Return the [x, y] coordinate for the center point of the cell that contains the specified text.  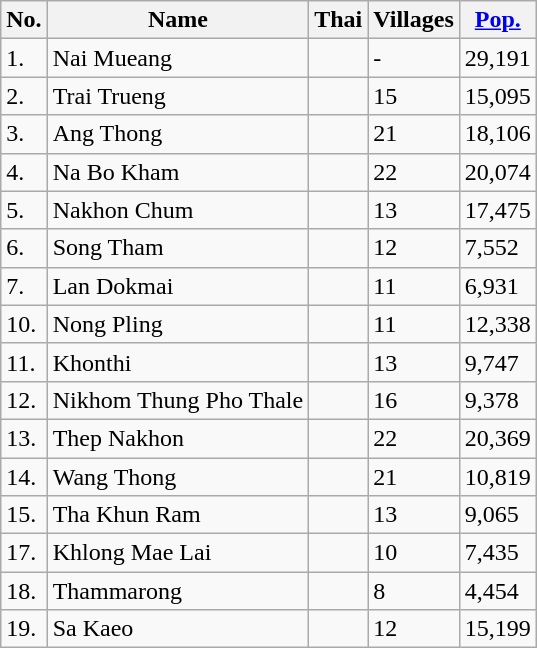
7,552 [498, 248]
Tha Khun Ram [178, 515]
4,454 [498, 591]
29,191 [498, 58]
No. [24, 20]
Lan Dokmai [178, 286]
6. [24, 248]
13. [24, 438]
9,378 [498, 400]
10 [414, 553]
Villages [414, 20]
17,475 [498, 210]
Nai Mueang [178, 58]
Trai Trueng [178, 96]
19. [24, 629]
Name [178, 20]
9,065 [498, 515]
10. [24, 324]
18,106 [498, 134]
14. [24, 477]
7,435 [498, 553]
11. [24, 362]
Nakhon Chum [178, 210]
Thep Nakhon [178, 438]
Khlong Mae Lai [178, 553]
18. [24, 591]
10,819 [498, 477]
20,369 [498, 438]
Na Bo Kham [178, 172]
6,931 [498, 286]
15,199 [498, 629]
Thammarong [178, 591]
Sa Kaeo [178, 629]
3. [24, 134]
4. [24, 172]
16 [414, 400]
Ang Thong [178, 134]
15 [414, 96]
8 [414, 591]
12,338 [498, 324]
5. [24, 210]
Pop. [498, 20]
7. [24, 286]
12. [24, 400]
Song Tham [178, 248]
15,095 [498, 96]
1. [24, 58]
Wang Thong [178, 477]
Khonthi [178, 362]
15. [24, 515]
Nong Pling [178, 324]
20,074 [498, 172]
Thai [338, 20]
17. [24, 553]
2. [24, 96]
9,747 [498, 362]
Nikhom Thung Pho Thale [178, 400]
- [414, 58]
